Capture the cell that displays the provided text and extract its [X, Y] central coordinate. 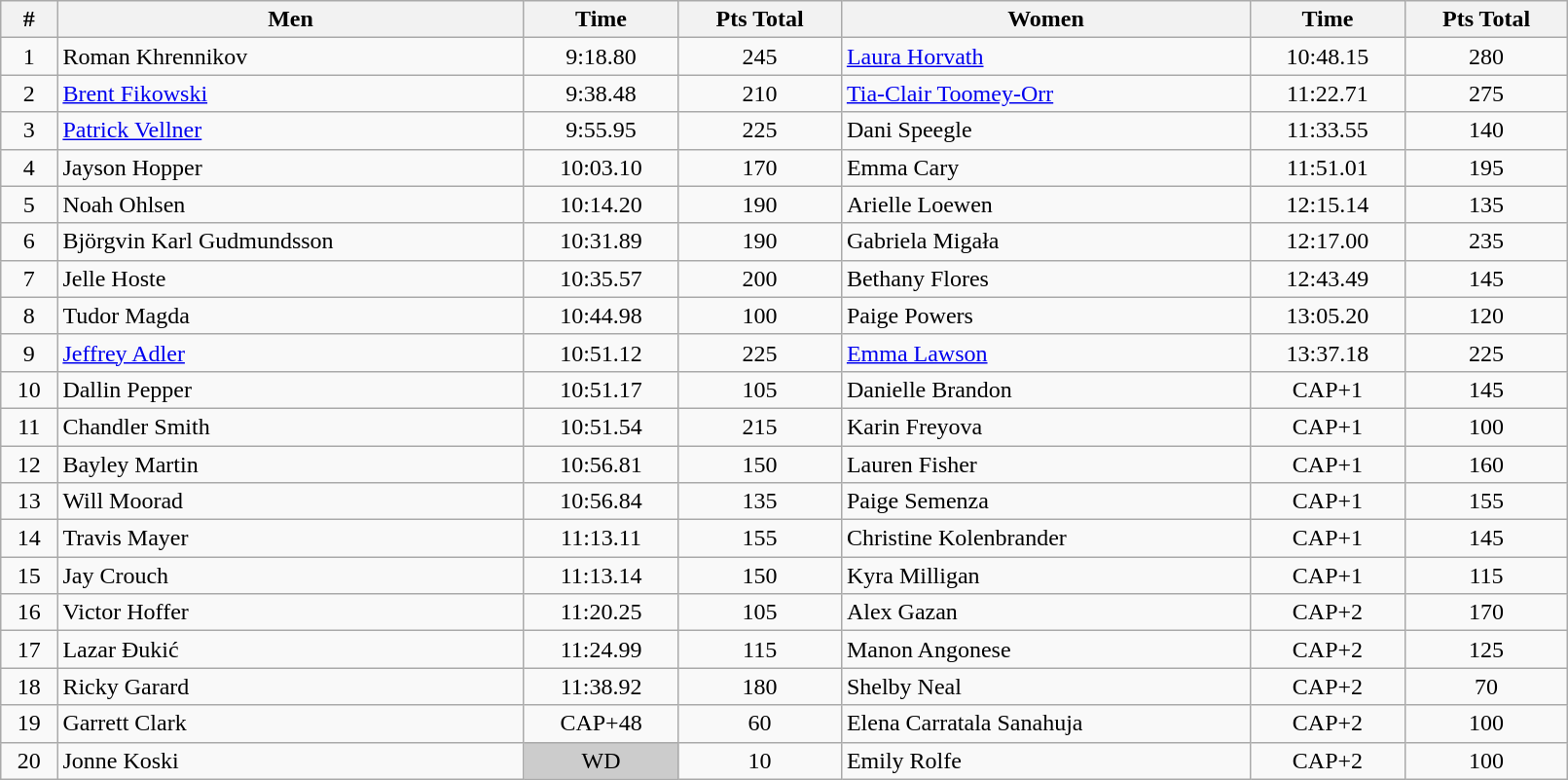
Tia-Clair Toomey-Orr [1045, 93]
Patrick Vellner [290, 130]
15 [29, 576]
10:51.12 [602, 353]
8 [29, 316]
Victor Hoffer [290, 613]
6 [29, 241]
Dallin Pepper [290, 390]
Karin Freyova [1045, 427]
Elena Carratala Sanahuja [1045, 724]
Noah Ohlsen [290, 204]
60 [760, 724]
CAP+48 [602, 724]
Björgvin Karl Gudmundsson [290, 241]
11 [29, 427]
11:13.14 [602, 576]
Tudor Magda [290, 316]
Gabriela Migała [1045, 241]
9:55.95 [602, 130]
7 [29, 279]
70 [1486, 687]
Danielle Brandon [1045, 390]
Jayson Hopper [290, 167]
20 [29, 761]
9:38.48 [602, 93]
5 [29, 204]
Jelle Hoste [290, 279]
180 [760, 687]
Jeffrey Adler [290, 353]
Bethany Flores [1045, 279]
245 [760, 56]
10:35.57 [602, 279]
Paige Semenza [1045, 501]
280 [1486, 56]
12 [29, 464]
11:24.99 [602, 650]
11:22.71 [1328, 93]
4 [29, 167]
11:51.01 [1328, 167]
10:51.54 [602, 427]
120 [1486, 316]
12:15.14 [1328, 204]
10:48.15 [1328, 56]
Alex Gazan [1045, 613]
2 [29, 93]
18 [29, 687]
3 [29, 130]
1 [29, 56]
19 [29, 724]
Christine Kolenbrander [1045, 539]
Bayley Martin [290, 464]
10:51.17 [602, 390]
10:44.98 [602, 316]
9 [29, 353]
WD [602, 761]
210 [760, 93]
16 [29, 613]
Roman Khrennikov [290, 56]
11:38.92 [602, 687]
Shelby Neal [1045, 687]
275 [1486, 93]
13:05.20 [1328, 316]
Emma Lawson [1045, 353]
17 [29, 650]
Travis Mayer [290, 539]
Kyra Milligan [1045, 576]
Men [290, 19]
10:03.10 [602, 167]
Emma Cary [1045, 167]
235 [1486, 241]
11:33.55 [1328, 130]
10:14.20 [602, 204]
Emily Rolfe [1045, 761]
14 [29, 539]
125 [1486, 650]
Will Moorad [290, 501]
Garrett Clark [290, 724]
Arielle Loewen [1045, 204]
Lauren Fisher [1045, 464]
Jay Crouch [290, 576]
Ricky Garard [290, 687]
10:31.89 [602, 241]
12:43.49 [1328, 279]
215 [760, 427]
10:56.84 [602, 501]
9:18.80 [602, 56]
195 [1486, 167]
Manon Angonese [1045, 650]
160 [1486, 464]
Paige Powers [1045, 316]
Women [1045, 19]
11:20.25 [602, 613]
Laura Horvath [1045, 56]
200 [760, 279]
13:37.18 [1328, 353]
Jonne Koski [290, 761]
140 [1486, 130]
Brent Fikowski [290, 93]
13 [29, 501]
Chandler Smith [290, 427]
# [29, 19]
11:13.11 [602, 539]
12:17.00 [1328, 241]
Lazar Đukić [290, 650]
Dani Speegle [1045, 130]
10:56.81 [602, 464]
